Provide the [X, Y] coordinate of the cell's center where the given text is located.  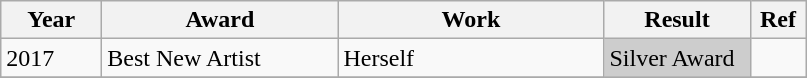
Herself [471, 58]
Result [677, 20]
2017 [52, 58]
Award [220, 20]
Year [52, 20]
Ref [778, 20]
Best New Artist [220, 58]
Silver Award [677, 58]
Work [471, 20]
